Scan for the cell matching the given text and deliver its [x, y] coordinate at center. 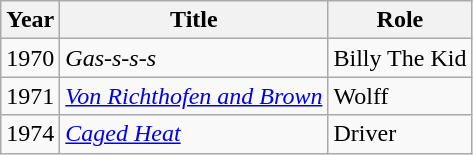
Driver [400, 134]
Title [194, 20]
Caged Heat [194, 134]
Billy The Kid [400, 58]
1974 [30, 134]
Wolff [400, 96]
Role [400, 20]
Von Richthofen and Brown [194, 96]
1971 [30, 96]
Year [30, 20]
Gas-s-s-s [194, 58]
1970 [30, 58]
